Locate the cell with the specified text and output its (x, y) center coordinate. 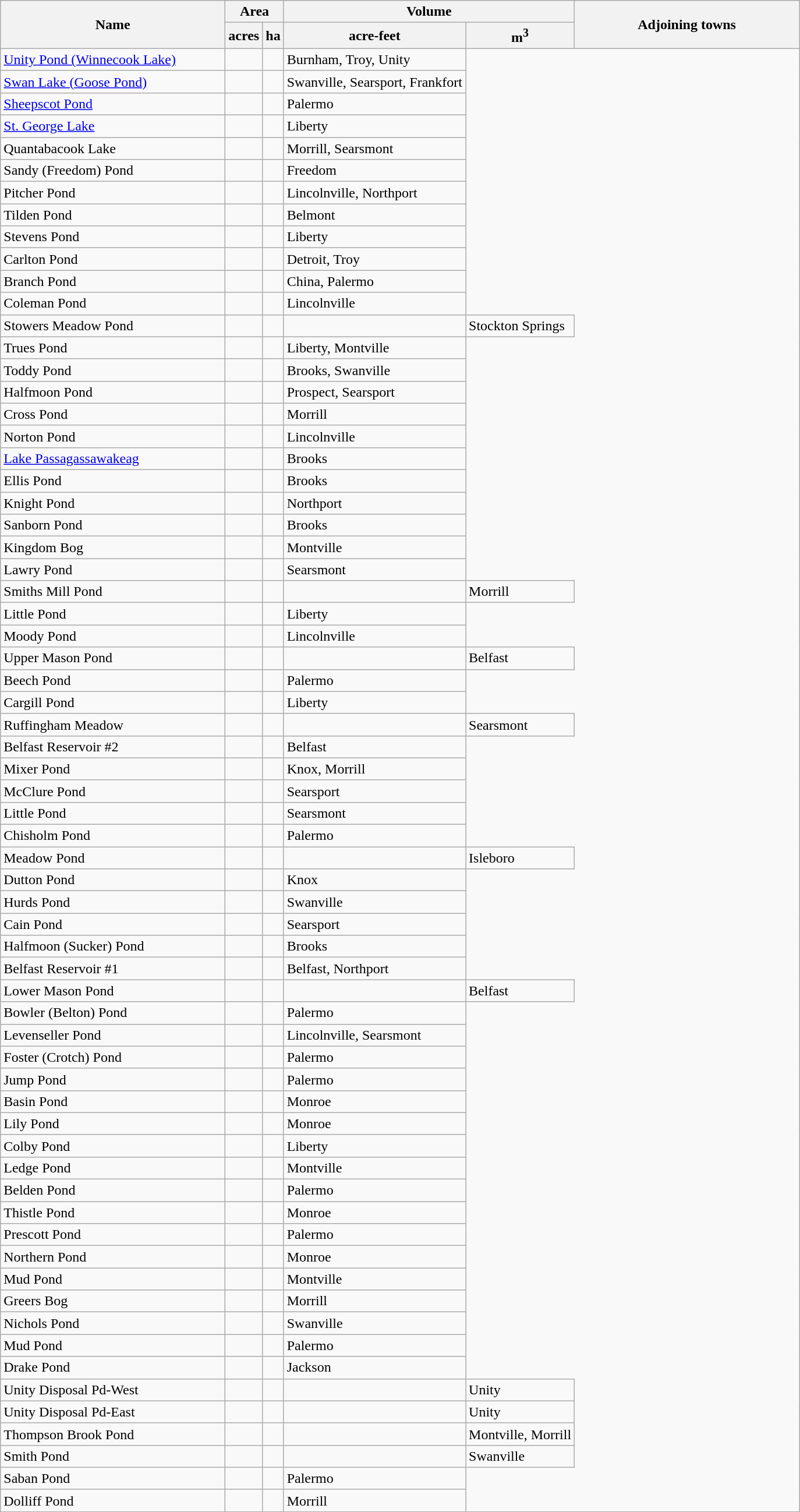
Area (254, 12)
Carlton Pond (113, 259)
Dolliff Pond (113, 1500)
Sandy (Freedom) Pond (113, 171)
Ruffingham Meadow (113, 725)
Stockton Springs (521, 326)
Montville, Morrill (521, 1434)
Lower Mason Pond (113, 991)
Colby Pond (113, 1146)
Mixer Pond (113, 769)
Lincolnville, Searsmont (374, 1035)
Northport (374, 503)
Basin Pond (113, 1101)
Unity Pond (Winnecook Lake) (113, 59)
Cain Pond (113, 924)
Tilden Pond (113, 215)
acre-feet (374, 36)
St. George Lake (113, 126)
Lake Passagassawakeag (113, 458)
Toddy Pond (113, 370)
Nichols Pond (113, 1323)
Saban Pond (113, 1478)
Lincolnville, Northport (374, 193)
Morrill, Searsmont (374, 149)
Volume (429, 12)
Detroit, Troy (374, 259)
Greers Bog (113, 1301)
m3 (521, 36)
Prescott Pond (113, 1235)
Chisholm Pond (113, 836)
Knox, Morrill (374, 769)
Drake Pond (113, 1368)
Jackson (374, 1368)
Northern Pond (113, 1257)
Meadow Pond (113, 858)
Jump Pond (113, 1079)
Belfast Reservoir #2 (113, 747)
Beech Pond (113, 680)
China, Palermo (374, 281)
Branch Pond (113, 281)
Stevens Pond (113, 237)
Belmont (374, 215)
McClure Pond (113, 791)
Cargill Pond (113, 702)
Sanborn Pond (113, 525)
Coleman Pond (113, 303)
Belfast Reservoir #1 (113, 969)
Smiths Mill Pond (113, 592)
Trues Pond (113, 348)
Belfast, Northport (374, 969)
Dutton Pond (113, 880)
Sheepscot Pond (113, 104)
Knox (374, 880)
Foster (Crotch) Pond (113, 1057)
Name (113, 24)
Knight Pond (113, 503)
Ellis Pond (113, 481)
Upper Mason Pond (113, 658)
Norton Pond (113, 436)
Stowers Meadow Pond (113, 326)
Prospect, Searsport (374, 392)
Swanville, Searsport, Frankfort (374, 82)
Ledge Pond (113, 1168)
Kingdom Bog (113, 547)
Halfmoon (Sucker) Pond (113, 946)
acres (244, 36)
Cross Pond (113, 414)
Isleboro (521, 858)
Brooks, Swanville (374, 370)
Hurds Pond (113, 902)
Adjoining towns (687, 24)
Unity Disposal Pd-West (113, 1390)
Halfmoon Pond (113, 392)
Bowler (Belton) Pond (113, 1013)
Moody Pond (113, 636)
Burnham, Troy, Unity (374, 59)
Liberty, Montville (374, 348)
Lily Pond (113, 1124)
Thompson Brook Pond (113, 1434)
Freedom (374, 171)
ha (273, 36)
Smith Pond (113, 1456)
Swan Lake (Goose Pond) (113, 82)
Thistle Pond (113, 1213)
Unity Disposal Pd-East (113, 1412)
Pitcher Pond (113, 193)
Quantabacook Lake (113, 149)
Belden Pond (113, 1190)
Levenseller Pond (113, 1035)
Lawry Pond (113, 570)
